Scan for the cell matching the given text and deliver its (X, Y) coordinate at center. 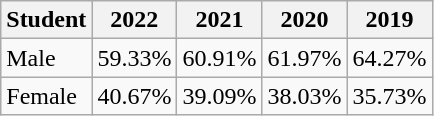
64.27% (390, 58)
Student (46, 20)
38.03% (304, 96)
Male (46, 58)
59.33% (134, 58)
2020 (304, 20)
2021 (220, 20)
2019 (390, 20)
2022 (134, 20)
35.73% (390, 96)
40.67% (134, 96)
60.91% (220, 58)
Female (46, 96)
61.97% (304, 58)
39.09% (220, 96)
